Extract the (x, y) coordinate from the center of the cell holding the provided text.  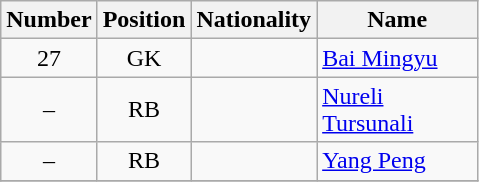
Bai Mingyu (398, 58)
Position (144, 20)
Yang Peng (398, 161)
Nationality (254, 20)
27 (49, 58)
Number (49, 20)
Nureli Tursunali (398, 110)
GK (144, 58)
Name (398, 20)
